Identify which cell holds the provided text, then report its [x, y] central coordinate. 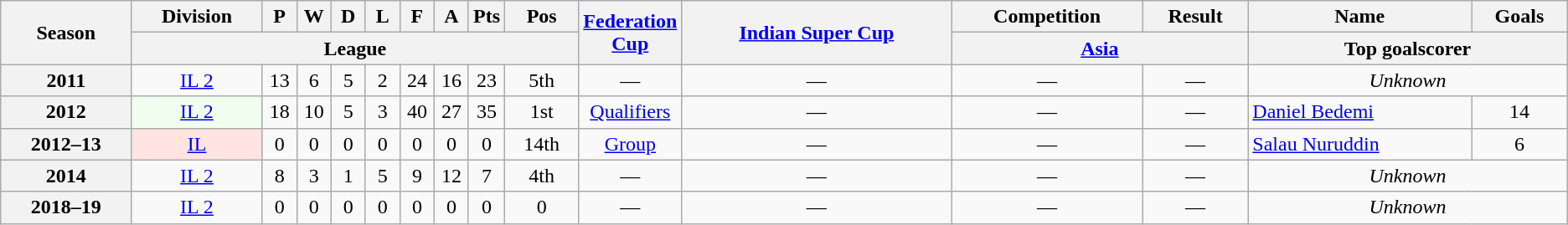
18 [280, 112]
10 [313, 112]
Name [1360, 17]
Competition [1047, 17]
W [313, 17]
Pts [486, 17]
13 [280, 80]
14th [542, 144]
12 [451, 176]
40 [417, 112]
League [355, 49]
5th [542, 80]
9 [417, 176]
1st [542, 112]
16 [451, 80]
7 [486, 176]
2012–13 [66, 144]
27 [451, 112]
Qualifiers [630, 112]
Daniel Bedemi [1360, 112]
Result [1195, 17]
2 [382, 80]
Group [630, 144]
Top goalscorer [1407, 49]
2014 [66, 176]
Federation Cup [630, 33]
24 [417, 80]
A [451, 17]
23 [486, 80]
Asia [1100, 49]
IL [197, 144]
D [348, 17]
35 [486, 112]
Pos [542, 17]
Season [66, 33]
14 [1519, 112]
F [417, 17]
Division [197, 17]
4th [542, 176]
Salau Nuruddin [1360, 144]
1 [348, 176]
2011 [66, 80]
L [382, 17]
8 [280, 176]
Indian Super Cup [817, 33]
Goals [1519, 17]
2018–19 [66, 207]
2012 [66, 112]
P [280, 17]
